Output the (x, y) coordinate of the center of the cell containing the given text.  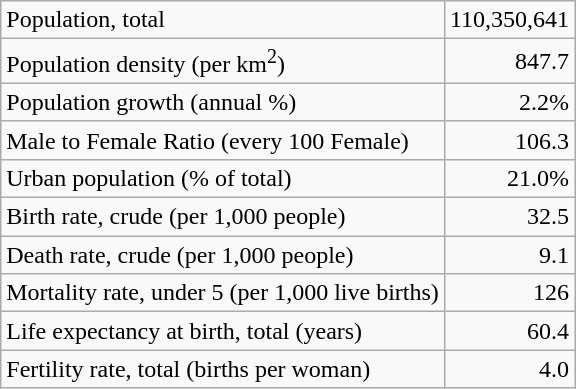
Life expectancy at birth, total (years) (223, 331)
60.4 (509, 331)
4.0 (509, 369)
Population, total (223, 20)
Population density (per km2) (223, 62)
110,350,641 (509, 20)
32.5 (509, 217)
9.1 (509, 255)
Population growth (annual %) (223, 102)
Fertility rate, total (births per woman) (223, 369)
126 (509, 293)
2.2% (509, 102)
Birth rate, crude (per 1,000 people) (223, 217)
847.7 (509, 62)
Mortality rate, under 5 (per 1,000 live births) (223, 293)
Male to Female Ratio (every 100 Female) (223, 140)
21.0% (509, 178)
Death rate, crude (per 1,000 people) (223, 255)
Urban population (% of total) (223, 178)
106.3 (509, 140)
